Find where the given text appears and provide that cell's center as [x, y] coordinate. 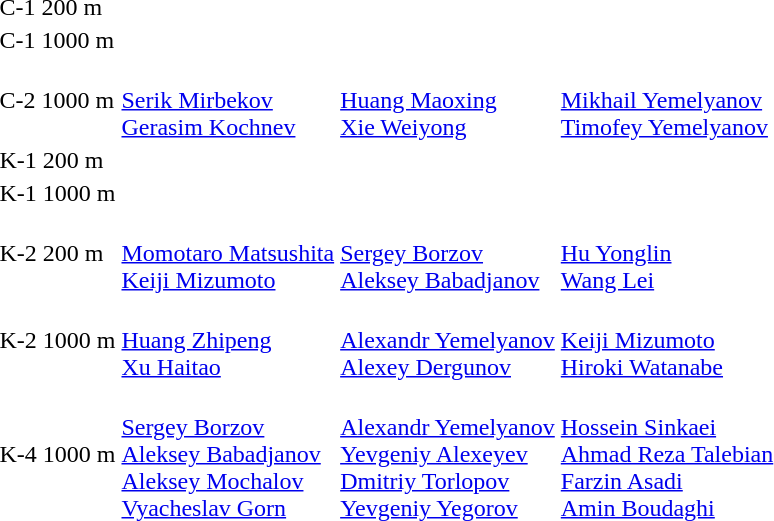
Keiji MizumotoHiroki Watanabe [666, 340]
Momotaro MatsushitaKeiji Mizumoto [228, 253]
Serik MirbekovGerasim Kochnev [228, 100]
Mikhail YemelyanovTimofey Yemelyanov [666, 100]
Huang MaoxingXie Weiyong [448, 100]
Alexandr YemelyanovAlexey Dergunov [448, 340]
Huang ZhipengXu Haitao [228, 340]
Hu YonglinWang Lei [666, 253]
Sergey BorzovAleksey Babadjanov [448, 253]
